Output the (x, y) coordinate of the center of the cell containing the given text.  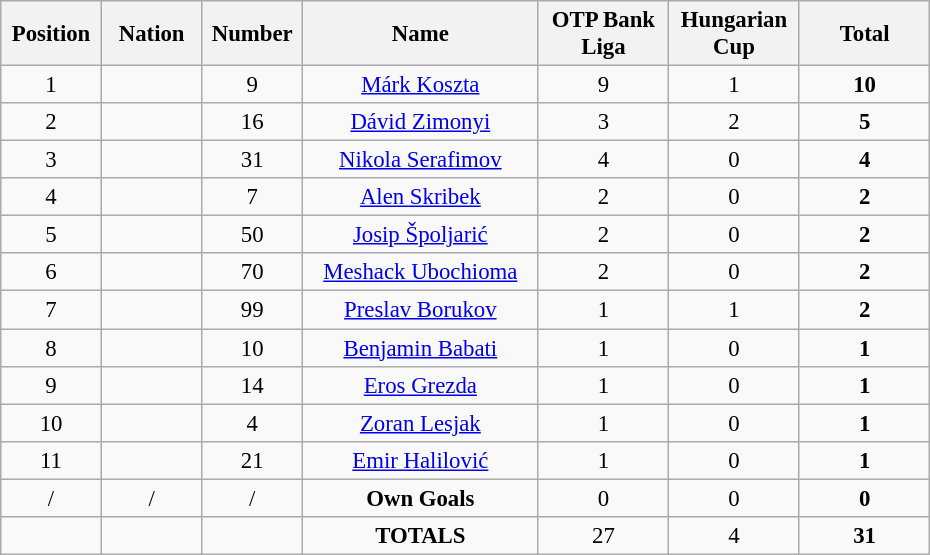
70 (252, 273)
Nikola Serafimov (421, 160)
Hungarian Cup (734, 34)
Márk Koszta (421, 85)
6 (52, 273)
27 (604, 536)
Position (52, 34)
Zoran Lesjak (421, 423)
8 (52, 348)
TOTALS (421, 536)
16 (252, 122)
Name (421, 34)
Nation (152, 34)
Meshack Ubochioma (421, 273)
Eros Grezda (421, 385)
Preslav Borukov (421, 310)
11 (52, 460)
Benjamin Babati (421, 348)
Number (252, 34)
99 (252, 310)
Josip Špoljarić (421, 235)
Own Goals (421, 498)
Alen Skribek (421, 197)
Dávid Zimonyi (421, 122)
14 (252, 385)
Emir Halilović (421, 460)
OTP Bank Liga (604, 34)
Total (864, 34)
21 (252, 460)
50 (252, 235)
